From the cell containing the given text, extract its center point as (X, Y) coordinate. 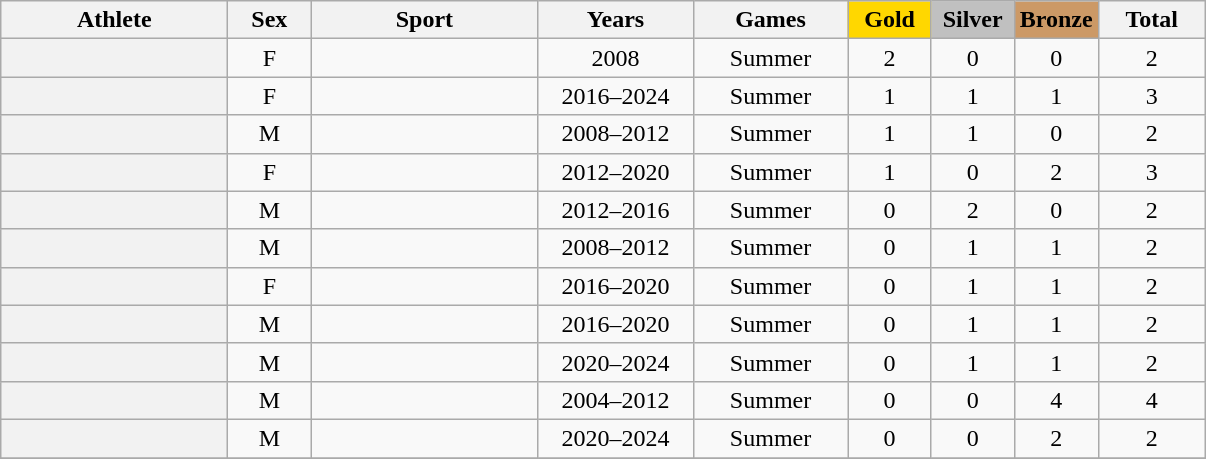
Gold (890, 20)
2012–2016 (616, 210)
Years (616, 20)
Total (1152, 20)
Bronze (1056, 20)
2004–2012 (616, 400)
Athlete (114, 20)
Sex (270, 20)
Silver (972, 20)
Games (770, 20)
2012–2020 (616, 172)
Sport (424, 20)
2008 (616, 58)
2016–2024 (616, 96)
